Provide the [x, y] coordinate of the cell's center where the given text is located.  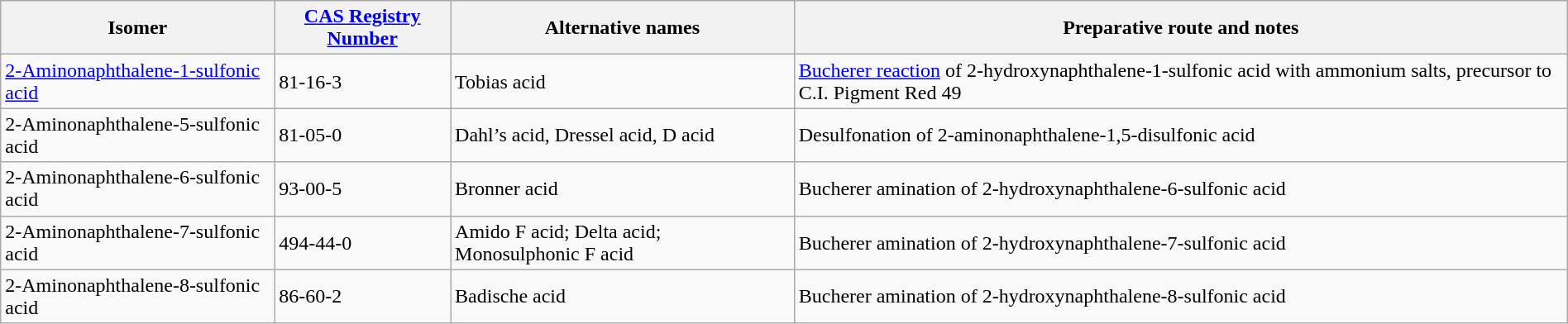
2-Aminonaphthalene-1-sulfonic acid [137, 81]
2-Aminonaphthalene-5-sulfonic acid [137, 136]
Bronner acid [623, 188]
Desulfonation of 2-aminonaphthalene-1,5-disulfonic acid [1181, 136]
Tobias acid [623, 81]
81-05-0 [362, 136]
Preparative route and notes [1181, 28]
Bucherer amination of 2-hydroxynaphthalene-7-sulfonic acid [1181, 243]
Amido F acid; Delta acid; Monosulphonic F acid [623, 243]
Badische acid [623, 296]
Bucherer amination of 2-hydroxynaphthalene-8-sulfonic acid [1181, 296]
Alternative names [623, 28]
Dahl’s acid, Dressel acid, D acid [623, 136]
Bucherer reaction of 2-hydroxynaphthalene-1-sulfonic acid with ammonium salts, precursor to C.I. Pigment Red 49 [1181, 81]
86-60-2 [362, 296]
2-Aminonaphthalene-8-sulfonic acid [137, 296]
Isomer [137, 28]
2-Aminonaphthalene-7-sulfonic acid [137, 243]
CAS Registry Number [362, 28]
494-44-0 [362, 243]
81-16-3 [362, 81]
93-00-5 [362, 188]
2-Aminonaphthalene-6-sulfonic acid [137, 188]
Bucherer amination of 2-hydroxynaphthalene-6-sulfonic acid [1181, 188]
